Identify which cell holds the provided text, then report its (X, Y) central coordinate. 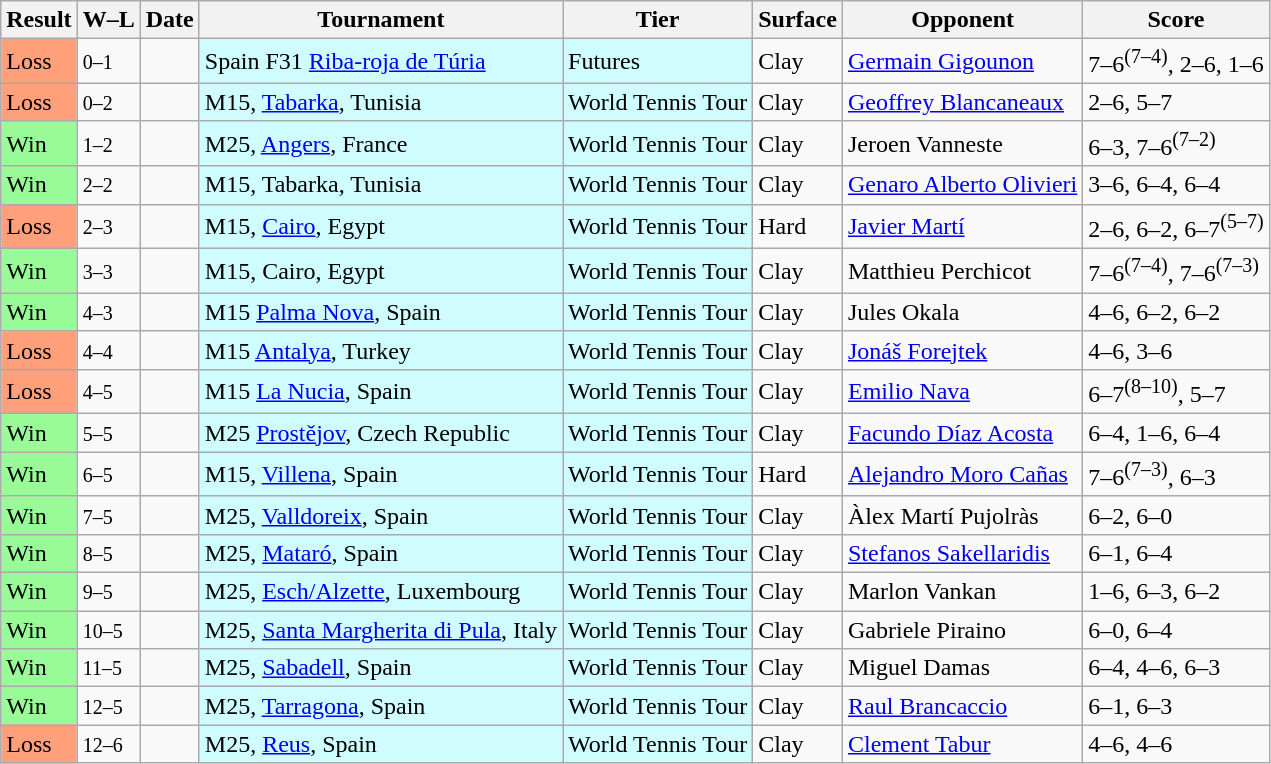
5–5 (108, 433)
4–4 (108, 350)
6–0, 6–4 (1176, 630)
Stefanos Sakellaridis (962, 554)
4–6, 4–6 (1176, 744)
Marlon Vankan (962, 592)
Clement Tabur (962, 744)
4–3 (108, 312)
7–6(7–3), 6–3 (1176, 474)
2–3 (108, 226)
Jonáš Forejtek (962, 350)
6–2, 6–0 (1176, 515)
Emilio Nava (962, 392)
Score (1176, 20)
Result (39, 20)
4–6, 6–2, 6–2 (1176, 312)
12–5 (108, 706)
1–6, 6–3, 6–2 (1176, 592)
6–1, 6–3 (1176, 706)
Tournament (380, 20)
M25, Angers, France (380, 144)
6–7(8–10), 5–7 (1176, 392)
Àlex Martí Pujolràs (962, 515)
Spain F31 Riba-roja de Túria (380, 62)
6–3, 7–6(7–2) (1176, 144)
Javier Martí (962, 226)
M25, Mataró, Spain (380, 554)
Gabriele Piraino (962, 630)
2–2 (108, 185)
M15, Villena, Spain (380, 474)
Alejandro Moro Cañas (962, 474)
Facundo Díaz Acosta (962, 433)
2–6, 6–2, 6–7(5–7) (1176, 226)
M25, Santa Margherita di Pula, Italy (380, 630)
4–6, 3–6 (1176, 350)
10–5 (108, 630)
1–2 (108, 144)
7–6(7–4), 2–6, 1–6 (1176, 62)
9–5 (108, 592)
Jeroen Vanneste (962, 144)
M25, Sabadell, Spain (380, 668)
0–2 (108, 102)
M25, Esch/Alzette, Luxembourg (380, 592)
3–3 (108, 272)
4–5 (108, 392)
Jules Okala (962, 312)
Raul Brancaccio (962, 706)
11–5 (108, 668)
M25, Tarragona, Spain (380, 706)
Tier (658, 20)
Surface (798, 20)
Germain Gigounon (962, 62)
Matthieu Perchicot (962, 272)
Genaro Alberto Olivieri (962, 185)
6–4, 1–6, 6–4 (1176, 433)
M25, Valldoreix, Spain (380, 515)
M15 La Nucia, Spain (380, 392)
7–6(7–4), 7–6(7–3) (1176, 272)
0–1 (108, 62)
M25, Reus, Spain (380, 744)
Date (170, 20)
6–1, 6–4 (1176, 554)
Futures (658, 62)
2–6, 5–7 (1176, 102)
6–4, 4–6, 6–3 (1176, 668)
8–5 (108, 554)
M25 Prostějov, Czech Republic (380, 433)
W–L (108, 20)
Opponent (962, 20)
Geoffrey Blancaneaux (962, 102)
12–6 (108, 744)
M15 Palma Nova, Spain (380, 312)
M15 Antalya, Turkey (380, 350)
7–5 (108, 515)
3–6, 6–4, 6–4 (1176, 185)
Miguel Damas (962, 668)
6–5 (108, 474)
